Return [X, Y] of the center of cell containing provided text 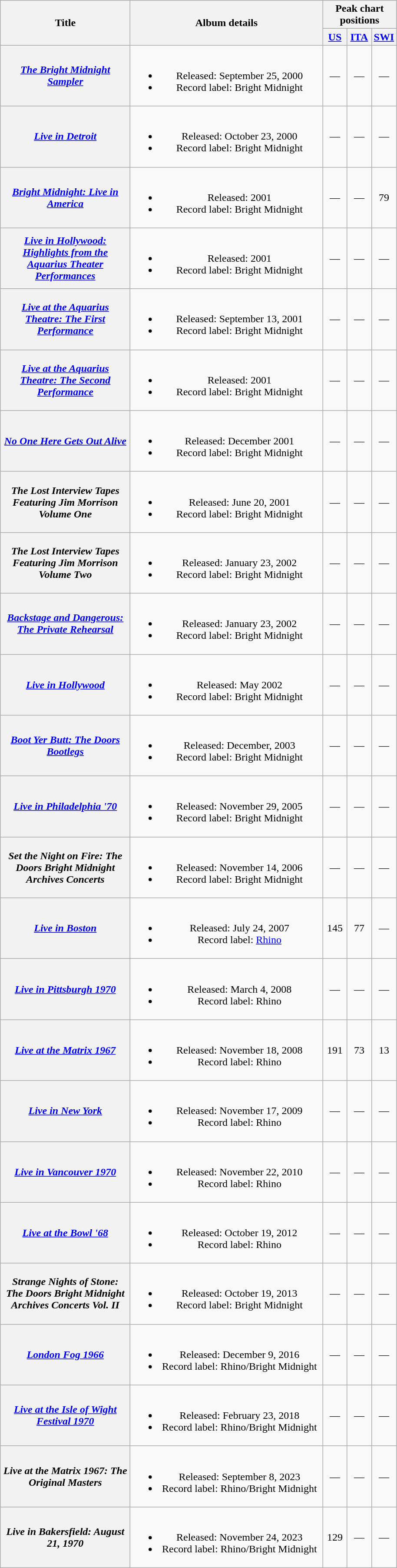
Released: November 24, 2023Record label: Rhino/Bright Midnight [227, 1537]
Live at the Matrix 1967: The Original Masters [65, 1476]
Bright Midnight: Live in America [65, 197]
Live at the Aquarius Theatre: The Second Performance [65, 380]
191 [335, 1050]
Album details [227, 23]
ITA [359, 37]
Released: December, 2003Record label: Bright Midnight [227, 746]
Released: July 24, 2007Record label: Rhino [227, 928]
Released: November 14, 2006Record label: Bright Midnight [227, 867]
13 [384, 1050]
Live at the Isle of Wight Festival 1970 [65, 1415]
Released: September 13, 2001Record label: Bright Midnight [227, 319]
No One Here Gets Out Alive [65, 441]
Released: December 9, 2016Record label: Rhino/Bright Midnight [227, 1354]
Boot Yer Butt: The Doors Bootlegs [65, 746]
Released: October 19, 2013Record label: Bright Midnight [227, 1294]
Released: March 4, 2008Record label: Rhino [227, 989]
Released: December 2001Record label: Bright Midnight [227, 441]
Released: November 18, 2008Record label: Rhino [227, 1050]
Live in Bakersfield: August 21, 1970 [65, 1537]
Live in New York [65, 1111]
Title [65, 23]
The Lost Interview Tapes Featuring Jim Morrison Volume Two [65, 563]
Live in Pittsburgh 1970 [65, 989]
Live in Hollywood [65, 684]
The Lost Interview Tapes Featuring Jim Morrison Volume One [65, 502]
Set the Night on Fire: The Doors Bright Midnight Archives Concerts [65, 867]
Released: June 20, 2001Record label: Bright Midnight [227, 502]
Peak chart positions [360, 15]
Released: September 8, 2023Record label: Rhino/Bright Midnight [227, 1476]
145 [335, 928]
Live at the Bowl '68 [65, 1233]
Live at the Aquarius Theatre: The First Performance [65, 319]
Released: October 23, 2000Record label: Bright Midnight [227, 137]
Released: November 29, 2005Record label: Bright Midnight [227, 807]
Live in Boston [65, 928]
The Bright Midnight Sampler [65, 76]
US [335, 37]
Released: February 23, 2018Record label: Rhino/Bright Midnight [227, 1415]
Live at the Matrix 1967 [65, 1050]
London Fog 1966 [65, 1354]
SWI [384, 37]
Released: November 17, 2009Record label: Rhino [227, 1111]
79 [384, 197]
Released: May 2002Record label: Bright Midnight [227, 684]
Released: October 19, 2012Record label: Rhino [227, 1233]
Live in Vancouver 1970 [65, 1172]
Live in Detroit [65, 137]
73 [359, 1050]
Released: November 22, 2010Record label: Rhino [227, 1172]
Live in Philadelphia '70 [65, 807]
Backstage and Dangerous: The Private Rehearsal [65, 624]
Live in Hollywood: Highlights from the Aquarius Theater Performances [65, 258]
Released: September 25, 2000Record label: Bright Midnight [227, 76]
77 [359, 928]
129 [335, 1537]
Strange Nights of Stone: The Doors Bright Midnight Archives Concerts Vol. II [65, 1294]
